Detect which cell encompasses the target text, then output its (X, Y) center coordinate. 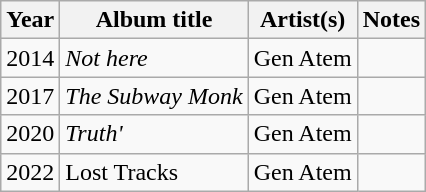
2022 (30, 172)
Year (30, 20)
Notes (391, 20)
Artist(s) (302, 20)
Not here (154, 58)
Truth' (154, 134)
Lost Tracks (154, 172)
2017 (30, 96)
The Subway Monk (154, 96)
Album title (154, 20)
2014 (30, 58)
2020 (30, 134)
